For the text-containing cell, return its midpoint in (X, Y) coordinate format. 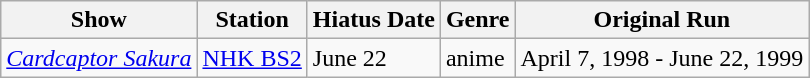
Station (252, 20)
Hiatus Date (374, 20)
anime (478, 58)
Cardcaptor Sakura (99, 58)
June 22 (374, 58)
Original Run (662, 20)
Show (99, 20)
Genre (478, 20)
NHK BS2 (252, 58)
April 7, 1998 - June 22, 1999 (662, 58)
